Scan for the cell matching the given text and deliver its [x, y] coordinate at center. 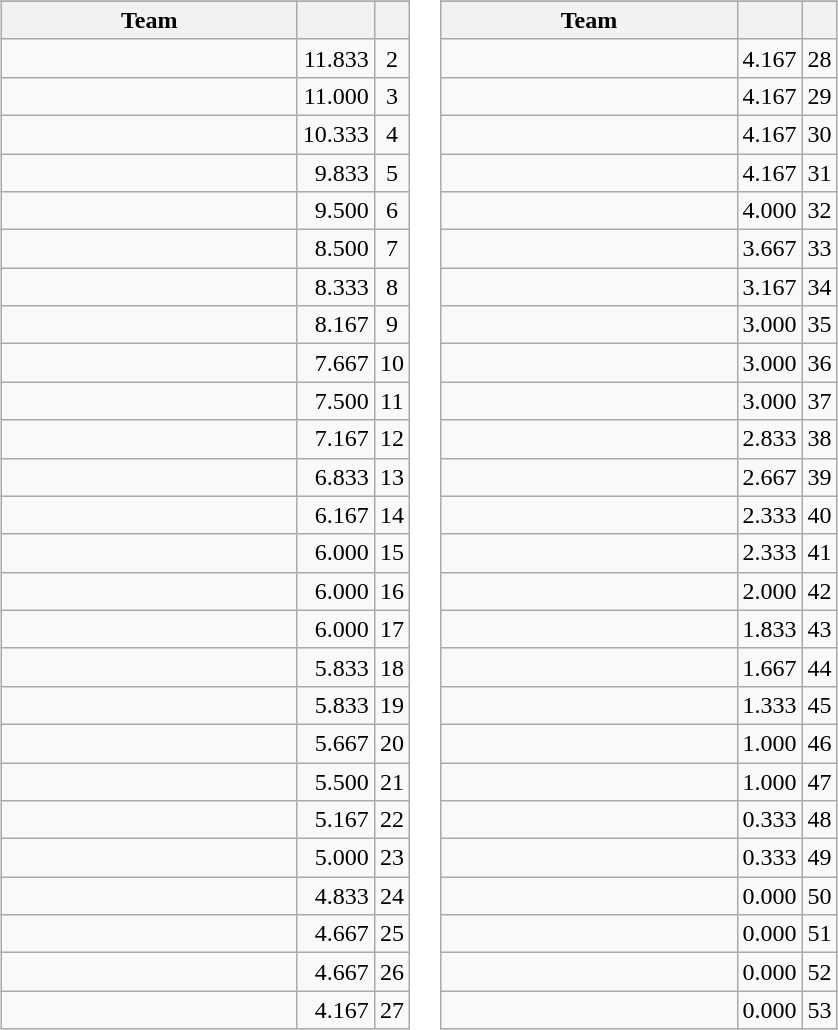
13 [392, 477]
39 [820, 477]
45 [820, 705]
49 [820, 858]
32 [820, 211]
46 [820, 743]
12 [392, 439]
33 [820, 249]
44 [820, 667]
40 [820, 515]
14 [392, 515]
4 [392, 134]
2 [392, 58]
19 [392, 705]
5 [392, 173]
27 [392, 1010]
34 [820, 287]
43 [820, 629]
7.167 [336, 439]
47 [820, 781]
38 [820, 439]
8 [392, 287]
11 [392, 401]
1.667 [770, 667]
18 [392, 667]
50 [820, 896]
5.500 [336, 781]
5.000 [336, 858]
52 [820, 972]
16 [392, 591]
28 [820, 58]
6.833 [336, 477]
5.667 [336, 743]
36 [820, 363]
41 [820, 553]
4.000 [770, 211]
6 [392, 211]
22 [392, 820]
1.333 [770, 705]
29 [820, 96]
25 [392, 934]
35 [820, 325]
11.833 [336, 58]
1.833 [770, 629]
2.833 [770, 439]
21 [392, 781]
15 [392, 553]
9.500 [336, 211]
31 [820, 173]
53 [820, 1010]
8.500 [336, 249]
10 [392, 363]
17 [392, 629]
51 [820, 934]
3.667 [770, 249]
11.000 [336, 96]
9 [392, 325]
8.167 [336, 325]
5.167 [336, 820]
24 [392, 896]
10.333 [336, 134]
23 [392, 858]
7 [392, 249]
30 [820, 134]
3 [392, 96]
2.000 [770, 591]
26 [392, 972]
20 [392, 743]
2.667 [770, 477]
42 [820, 591]
3.167 [770, 287]
4.833 [336, 896]
9.833 [336, 173]
48 [820, 820]
37 [820, 401]
6.167 [336, 515]
7.667 [336, 363]
8.333 [336, 287]
7.500 [336, 401]
